Identify which cell holds the provided text, then report its (X, Y) central coordinate. 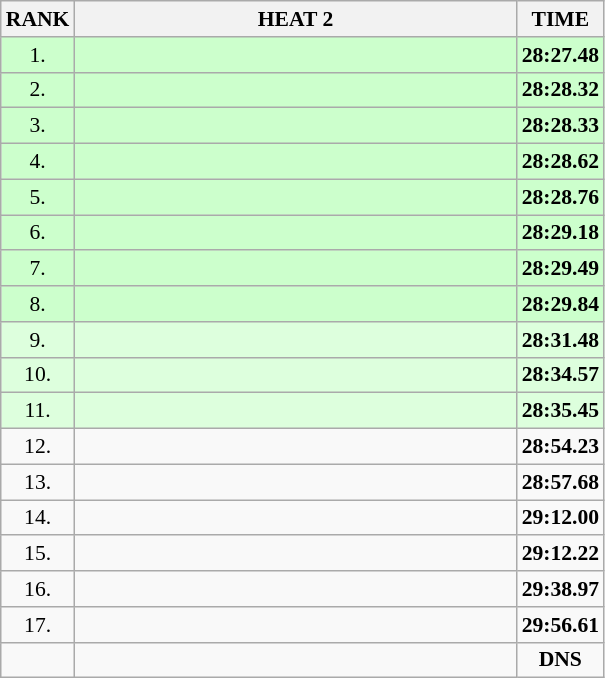
28:27.48 (560, 55)
29:12.00 (560, 518)
29:38.97 (560, 589)
1. (38, 55)
7. (38, 269)
12. (38, 447)
28:57.68 (560, 482)
15. (38, 554)
4. (38, 162)
28:28.76 (560, 197)
DNS (560, 660)
9. (38, 340)
17. (38, 625)
14. (38, 518)
2. (38, 90)
28:29.49 (560, 269)
29:12.22 (560, 554)
6. (38, 233)
10. (38, 375)
28:28.33 (560, 126)
28:31.48 (560, 340)
28:28.62 (560, 162)
8. (38, 304)
28:29.84 (560, 304)
3. (38, 126)
28:54.23 (560, 447)
HEAT 2 (295, 19)
28:29.18 (560, 233)
28:34.57 (560, 375)
16. (38, 589)
29:56.61 (560, 625)
11. (38, 411)
13. (38, 482)
28:35.45 (560, 411)
RANK (38, 19)
28:28.32 (560, 90)
TIME (560, 19)
5. (38, 197)
